Return (X, Y) of the center of cell containing provided text 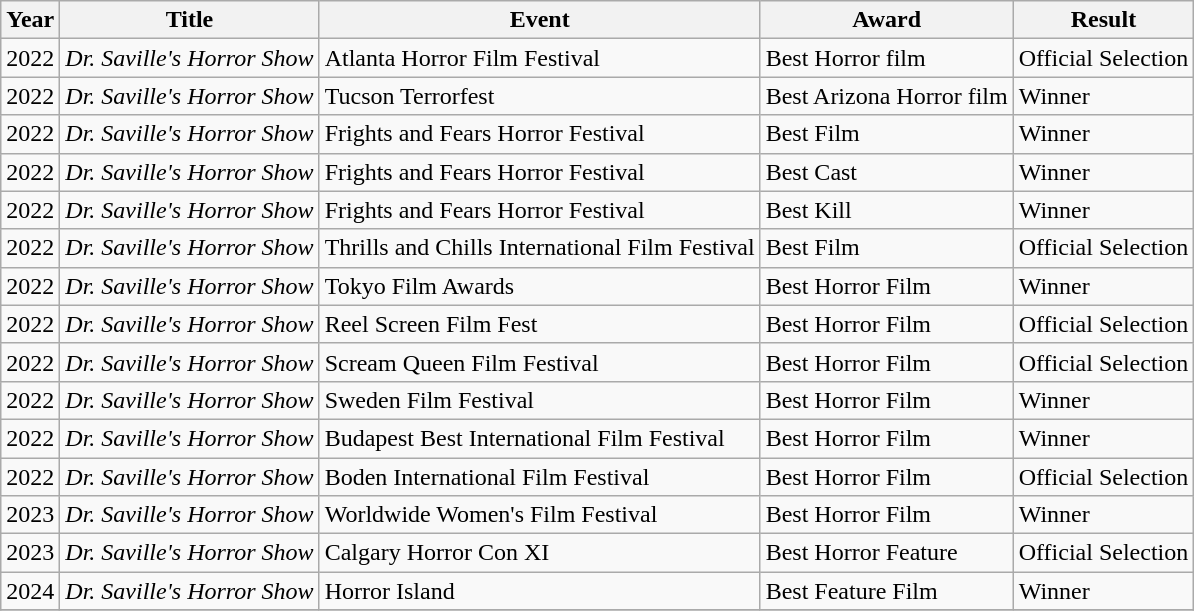
Thrills and Chills International Film Festival (540, 248)
Horror Island (540, 591)
Best Horror film (886, 58)
Best Arizona Horror film (886, 96)
Award (886, 20)
Result (1104, 20)
Best Horror Feature (886, 553)
Reel Screen Film Fest (540, 324)
Event (540, 20)
Title (190, 20)
Best Cast (886, 172)
2024 (30, 591)
Atlanta Horror Film Festival (540, 58)
Boden International Film Festival (540, 477)
Budapest Best International Film Festival (540, 438)
Scream Queen Film Festival (540, 362)
Year (30, 20)
Worldwide Women's Film Festival (540, 515)
Calgary Horror Con XI (540, 553)
Tucson Terrorfest (540, 96)
Tokyo Film Awards (540, 286)
Best Kill (886, 210)
Best Feature Film (886, 591)
Sweden Film Festival (540, 400)
